Return the (X, Y) coordinate for the center point of the cell that contains the specified text.  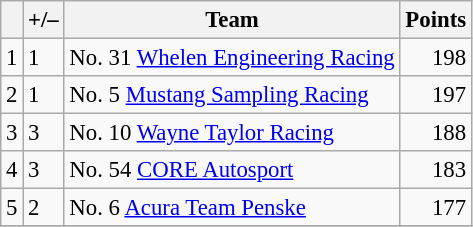
No. 10 Wayne Taylor Racing (232, 133)
Points (436, 20)
No. 54 CORE Autosport (232, 170)
177 (436, 208)
No. 5 Mustang Sampling Racing (232, 95)
197 (436, 95)
198 (436, 58)
188 (436, 133)
No. 31 Whelen Engineering Racing (232, 58)
183 (436, 170)
+/– (44, 20)
5 (12, 208)
4 (12, 170)
Team (232, 20)
No. 6 Acura Team Penske (232, 208)
